Determine the (X, Y) coordinate at the center of the cell enclosing the given text.  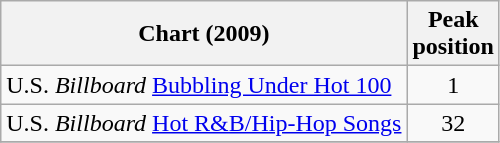
Peakposition (453, 34)
1 (453, 85)
32 (453, 123)
Chart (2009) (204, 34)
U.S. Billboard Hot R&B/Hip-Hop Songs (204, 123)
U.S. Billboard Bubbling Under Hot 100 (204, 85)
